From the cell containing the given text, extract its center point as [x, y] coordinate. 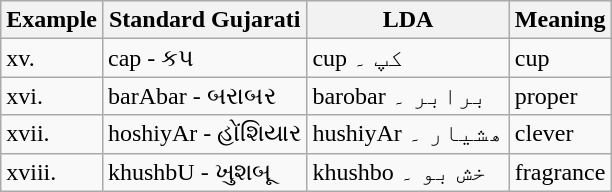
Meaning [560, 20]
fragrance [560, 172]
xvii. [52, 134]
khushbU - ખુશબૂ [204, 172]
xviii. [52, 172]
LDA [408, 20]
clever [560, 134]
cap - કપ [204, 58]
Example [52, 20]
cup [560, 58]
hushiyAr ھشیار ۔ [408, 134]
Standard Gujarati [204, 20]
proper [560, 96]
khushbo خش بو ۔ [408, 172]
cup کپ ۔ [408, 58]
barobar برابر ۔ [408, 96]
hoshiyAr - હોંશિયાર [204, 134]
xvi. [52, 96]
barAbar - બરાબર [204, 96]
xv. [52, 58]
